Provide the [X, Y] coordinate of the cell's center where the given text is located.  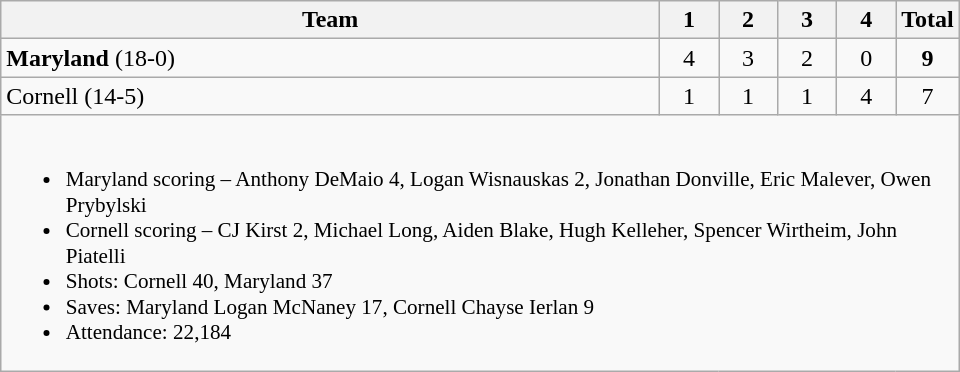
Team [330, 20]
Maryland (18-0) [330, 58]
7 [928, 96]
Total [928, 20]
0 [866, 58]
Cornell (14-5) [330, 96]
9 [928, 58]
